Extract the (X, Y) coordinate from the center of the cell holding the provided text.  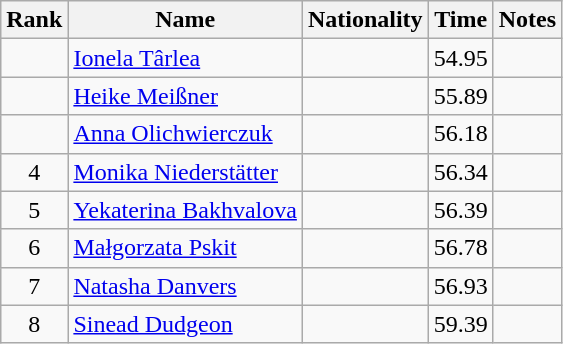
7 (34, 286)
56.39 (460, 210)
54.95 (460, 58)
Heike Meißner (186, 96)
Notes (527, 20)
Time (460, 20)
55.89 (460, 96)
Monika Niederstätter (186, 172)
59.39 (460, 324)
5 (34, 210)
Rank (34, 20)
6 (34, 248)
Anna Olichwierczuk (186, 134)
Yekaterina Bakhvalova (186, 210)
Ionela Târlea (186, 58)
56.34 (460, 172)
56.18 (460, 134)
Małgorzata Pskit (186, 248)
56.93 (460, 286)
Name (186, 20)
56.78 (460, 248)
Natasha Danvers (186, 286)
Sinead Dudgeon (186, 324)
8 (34, 324)
Nationality (365, 20)
4 (34, 172)
